Determine the (x, y) coordinate at the center of the cell enclosing the given text.  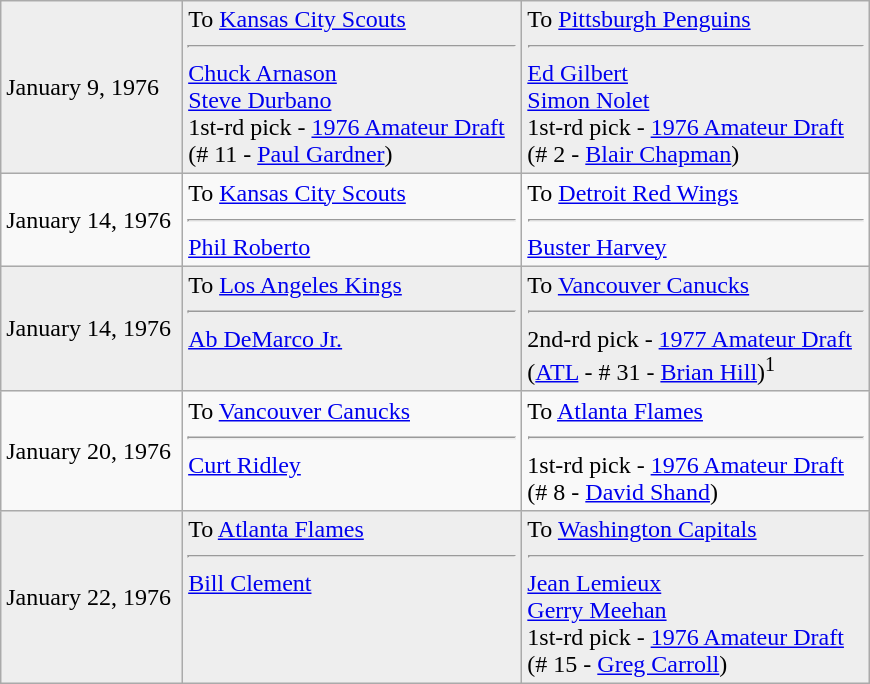
To Atlanta Flames1st-rd pick - 1976 Amateur Draft(# 8 - David Shand) (696, 450)
To Atlanta FlamesBill Clement (352, 596)
January 20, 1976 (92, 450)
To Pittsburgh PenguinsEd GilbertSimon Nolet1st-rd pick - 1976 Amateur Draft(# 2 - Blair Chapman) (696, 88)
To Kansas City ScoutsPhil Roberto (352, 220)
January 9, 1976 (92, 88)
January 22, 1976 (92, 596)
To Detroit Red WingsBuster Harvey (696, 220)
To Los Angeles KingsAb DeMarco Jr. (352, 329)
To Vancouver CanucksCurt Ridley (352, 450)
To Vancouver Canucks2nd-rd pick - 1977 Amateur Draft(ATL - # 31 - Brian Hill)1 (696, 329)
To Kansas City ScoutsChuck ArnasonSteve Durbano1st-rd pick - 1976 Amateur Draft(# 11 - Paul Gardner) (352, 88)
To Washington CapitalsJean LemieuxGerry Meehan1st-rd pick - 1976 Amateur Draft(# 15 - Greg Carroll) (696, 596)
